Return the (x, y) coordinate for the center point of the cell that contains the specified text.  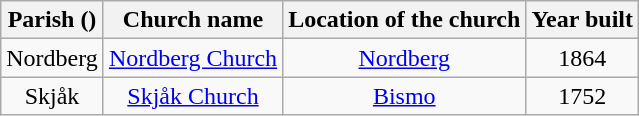
Church name (192, 20)
Skjåk (52, 96)
Skjåk Church (192, 96)
Parish () (52, 20)
1864 (582, 58)
Location of the church (404, 20)
Year built (582, 20)
Nordberg Church (192, 58)
1752 (582, 96)
Bismo (404, 96)
